Scan for the cell matching the given text and deliver its [X, Y] coordinate at center. 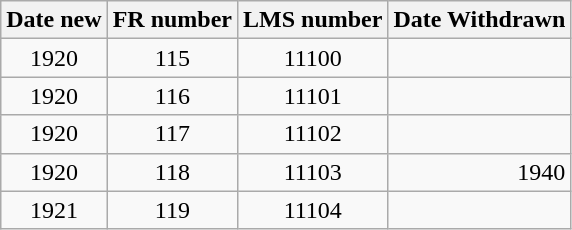
11100 [313, 58]
11101 [313, 96]
Date Withdrawn [480, 20]
1921 [54, 210]
116 [172, 96]
1940 [480, 172]
117 [172, 134]
LMS number [313, 20]
11103 [313, 172]
115 [172, 58]
11104 [313, 210]
Date new [54, 20]
118 [172, 172]
11102 [313, 134]
FR number [172, 20]
119 [172, 210]
